Capture the cell that displays the provided text and extract its (x, y) central coordinate. 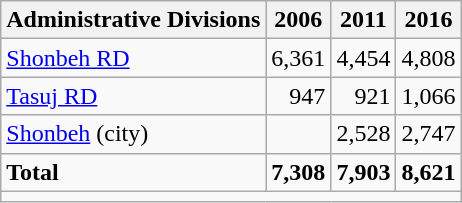
8,621 (428, 172)
921 (364, 96)
6,361 (298, 58)
Tasuj RD (134, 96)
2,528 (364, 134)
4,808 (428, 58)
1,066 (428, 96)
947 (298, 96)
Shonbeh RD (134, 58)
2,747 (428, 134)
Administrative Divisions (134, 20)
2016 (428, 20)
Total (134, 172)
2011 (364, 20)
7,903 (364, 172)
7,308 (298, 172)
2006 (298, 20)
Shonbeh (city) (134, 134)
4,454 (364, 58)
